For the text-containing cell, return its midpoint in [x, y] coordinate format. 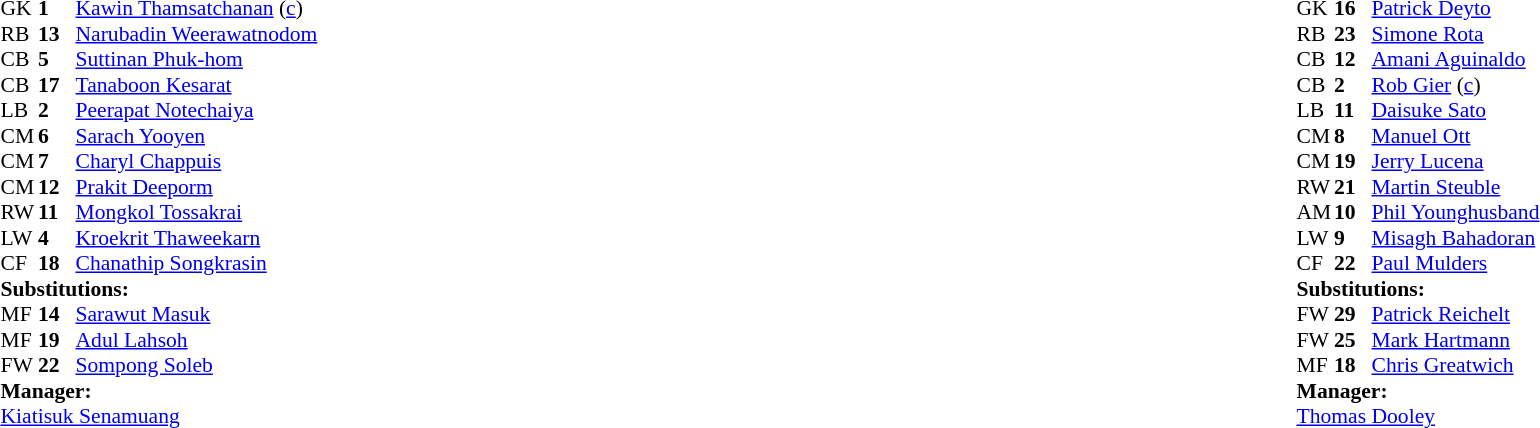
8 [1353, 136]
Chanathip Songkrasin [197, 263]
5 [57, 59]
Martin Steuble [1456, 187]
10 [1353, 213]
Peerapat Notechaiya [197, 111]
Tanaboon Kesarat [197, 85]
Patrick Reichelt [1456, 315]
17 [57, 85]
Adul Lahsoh [197, 340]
Chris Greatwich [1456, 365]
Mongkol Tossakrai [197, 213]
23 [1353, 34]
Phil Younghusband [1456, 213]
Kroekrit Thaweekarn [197, 238]
Sompong Soleb [197, 365]
14 [57, 315]
9 [1353, 238]
21 [1353, 187]
13 [57, 34]
Suttinan Phuk-hom [197, 59]
25 [1353, 340]
Prakit Deeporm [197, 187]
29 [1353, 315]
Narubadin Weerawatnodom [197, 34]
Jerry Lucena [1456, 161]
Misagh Bahadoran [1456, 238]
Mark Hartmann [1456, 340]
Sarawut Masuk [197, 315]
4 [57, 238]
7 [57, 161]
Daisuke Sato [1456, 111]
Amani Aguinaldo [1456, 59]
Manuel Ott [1456, 136]
Charyl Chappuis [197, 161]
Rob Gier (c) [1456, 85]
Simone Rota [1456, 34]
AM [1316, 213]
6 [57, 136]
Paul Mulders [1456, 263]
Sarach Yooyen [197, 136]
